Detect which cell encompasses the target text, then output its (X, Y) center coordinate. 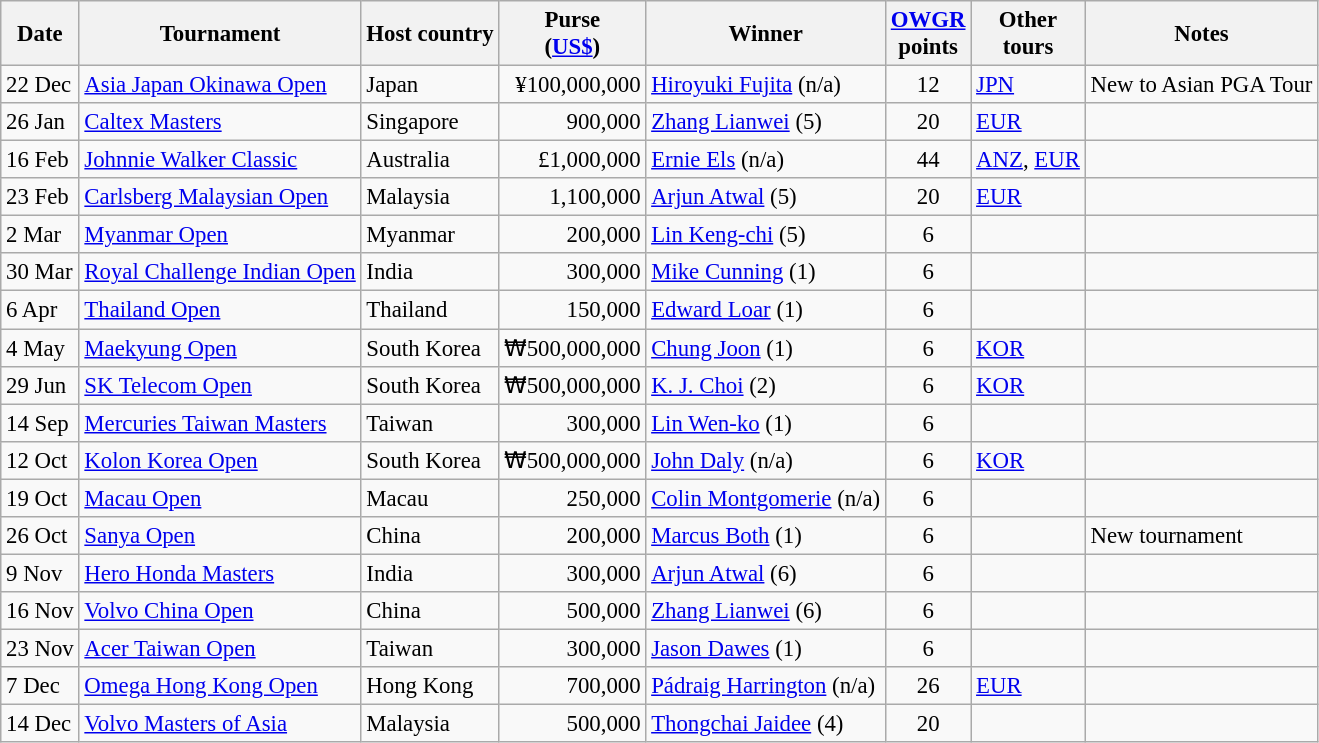
Macau Open (220, 498)
New to Asian PGA Tour (1202, 85)
John Daly (n/a) (766, 460)
Kolon Korea Open (220, 460)
Chung Joon (1) (766, 348)
K. J. Choi (2) (766, 385)
Tournament (220, 34)
23 Feb (40, 197)
26 Jan (40, 122)
12 Oct (40, 460)
250,000 (572, 498)
New tournament (1202, 536)
26 (928, 686)
Hong Kong (430, 686)
Date (40, 34)
22 Dec (40, 85)
Host country (430, 34)
Macau (430, 498)
Colin Montgomerie (n/a) (766, 498)
Edward Loar (1) (766, 310)
Japan (430, 85)
Singapore (430, 122)
Hero Honda Masters (220, 573)
Winner (766, 34)
44 (928, 160)
Purse(US$) (572, 34)
6 Apr (40, 310)
26 Oct (40, 536)
Thailand (430, 310)
Caltex Masters (220, 122)
Volvo Masters of Asia (220, 724)
¥100,000,000 (572, 85)
19 Oct (40, 498)
Johnnie Walker Classic (220, 160)
Maekyung Open (220, 348)
150,000 (572, 310)
900,000 (572, 122)
Myanmar Open (220, 235)
Royal Challenge Indian Open (220, 273)
23 Nov (40, 648)
Pádraig Harrington (n/a) (766, 686)
29 Jun (40, 385)
Mercuries Taiwan Masters (220, 423)
SK Telecom Open (220, 385)
Sanya Open (220, 536)
Carlsberg Malaysian Open (220, 197)
14 Sep (40, 423)
Hiroyuki Fujita (n/a) (766, 85)
Jason Dawes (1) (766, 648)
ANZ, EUR (1028, 160)
14 Dec (40, 724)
7 Dec (40, 686)
JPN (1028, 85)
OWGRpoints (928, 34)
Mike Cunning (1) (766, 273)
Zhang Lianwei (6) (766, 611)
Volvo China Open (220, 611)
Arjun Atwal (6) (766, 573)
Othertours (1028, 34)
Acer Taiwan Open (220, 648)
Arjun Atwal (5) (766, 197)
£1,000,000 (572, 160)
Thongchai Jaidee (4) (766, 724)
Notes (1202, 34)
Lin Wen-ko (1) (766, 423)
1,100,000 (572, 197)
Zhang Lianwei (5) (766, 122)
4 May (40, 348)
Australia (430, 160)
16 Nov (40, 611)
Thailand Open (220, 310)
2 Mar (40, 235)
Myanmar (430, 235)
Marcus Both (1) (766, 536)
9 Nov (40, 573)
12 (928, 85)
Ernie Els (n/a) (766, 160)
Lin Keng-chi (5) (766, 235)
16 Feb (40, 160)
30 Mar (40, 273)
Asia Japan Okinawa Open (220, 85)
Omega Hong Kong Open (220, 686)
700,000 (572, 686)
